Capture the cell that displays the provided text and extract its [x, y] central coordinate. 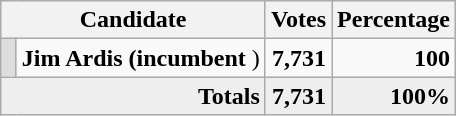
100 [394, 58]
Percentage [394, 20]
Votes [298, 20]
Totals [134, 96]
Jim Ardis (incumbent ) [140, 58]
100% [394, 96]
Candidate [134, 20]
